Extract the (X, Y) coordinate from the center of the cell holding the provided text.  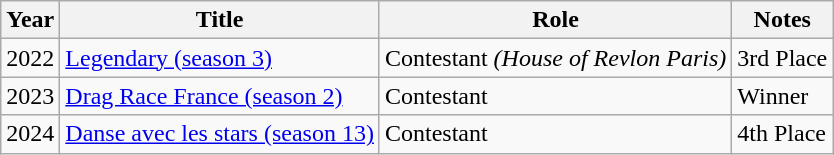
2022 (30, 58)
4th Place (782, 134)
Notes (782, 20)
Title (220, 20)
Danse avec les stars (season 13) (220, 134)
Contestant (House of Revlon Paris) (555, 58)
2024 (30, 134)
Drag Race France (season 2) (220, 96)
Year (30, 20)
3rd Place (782, 58)
2023 (30, 96)
Winner (782, 96)
Legendary (season 3) (220, 58)
Role (555, 20)
